Scan for the cell matching the given text and deliver its (X, Y) coordinate at center. 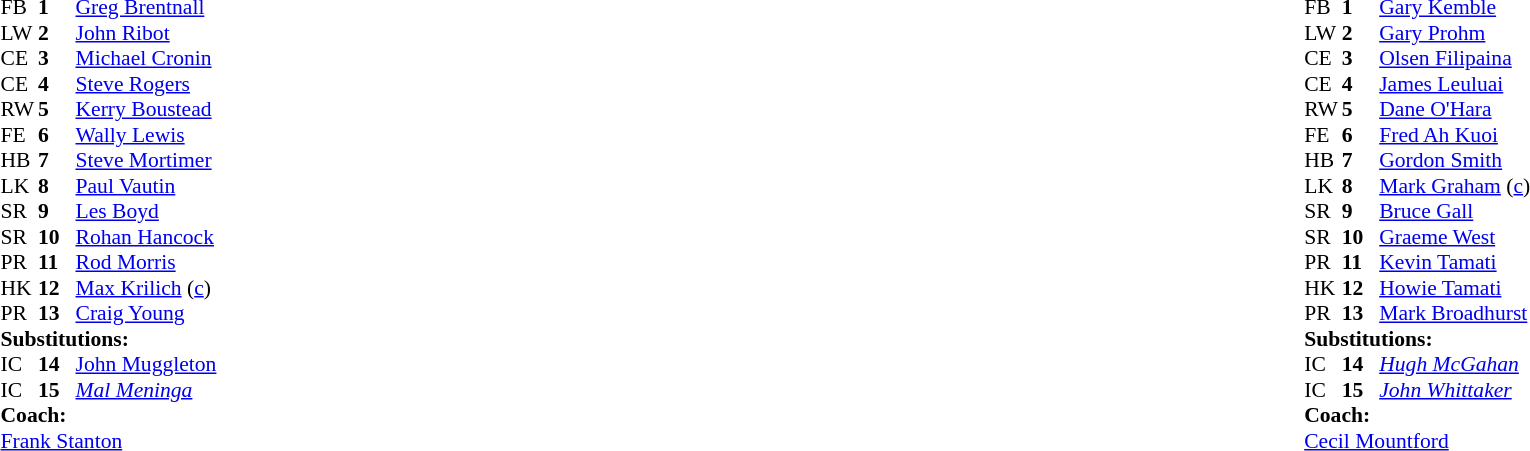
John Whittaker (1454, 390)
Hugh McGahan (1454, 365)
Paul Vautin (146, 186)
Howie Tamati (1454, 288)
John Ribot (146, 33)
John Muggleton (146, 365)
Steve Rogers (146, 84)
Les Boyd (146, 211)
Gary Prohm (1454, 33)
Rod Morris (146, 263)
Mark Graham (c) (1454, 186)
James Leuluai (1454, 84)
Graeme West (1454, 237)
Max Krilich (c) (146, 288)
Olsen Filipaina (1454, 59)
Kevin Tamati (1454, 263)
Craig Young (146, 313)
Gordon Smith (1454, 161)
Steve Mortimer (146, 161)
Dane O'Hara (1454, 109)
Wally Lewis (146, 135)
Mal Meninga (146, 390)
Michael Cronin (146, 59)
Bruce Gall (1454, 211)
Rohan Hancock (146, 237)
Mark Broadhurst (1454, 313)
Kerry Boustead (146, 109)
Fred Ah Kuoi (1454, 135)
